Return the [x, y] coordinate for the center point of the cell that contains the specified text.  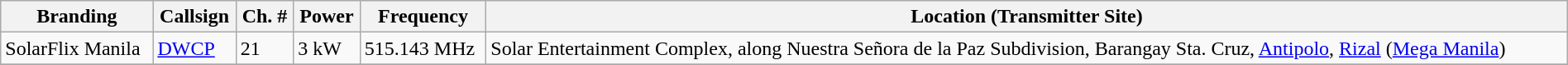
Location (Transmitter Site) [1027, 17]
Solar Entertainment Complex, along Nuestra Señora de la Paz Subdivision, Barangay Sta. Cruz, Antipolo, Rizal (Mega Manila) [1027, 48]
Frequency [423, 17]
Power [327, 17]
SolarFlix Manila [77, 48]
Ch. # [265, 17]
3 kW [327, 48]
Branding [77, 17]
Callsign [194, 17]
21 [265, 48]
515.143 MHz [423, 48]
DWCP [194, 48]
